Search for the cell housing the specified text and yield its (X, Y) center coordinate. 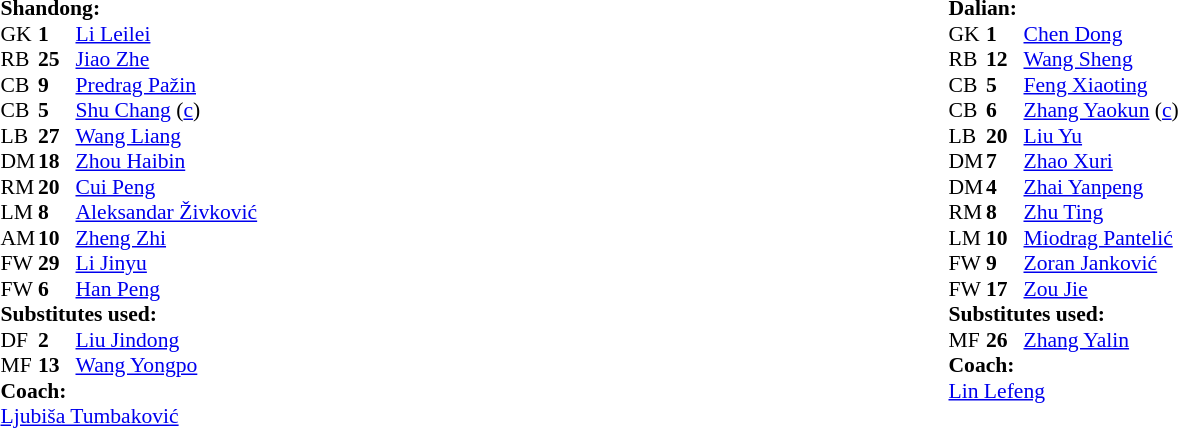
AM (19, 238)
DF (19, 340)
Zheng Zhi (167, 238)
2 (57, 340)
27 (57, 136)
Jiao Zhe (167, 59)
4 (1005, 187)
18 (57, 161)
25 (57, 59)
7 (1005, 161)
29 (57, 263)
Wang Yongpo (167, 365)
Li Jinyu (167, 263)
Zhou Haibin (167, 161)
Aleksandar Živković (167, 213)
Li Leilei (167, 34)
17 (1005, 289)
26 (1005, 340)
Liu Jindong (167, 340)
Lin Lefeng (1063, 391)
Wang Liang (167, 136)
12 (1005, 59)
Shu Chang (c) (167, 111)
Predrag Pažin (167, 85)
Cui Peng (167, 187)
13 (57, 365)
Han Peng (167, 289)
